Determine the (x, y) coordinate at the center of the cell enclosing the given text.  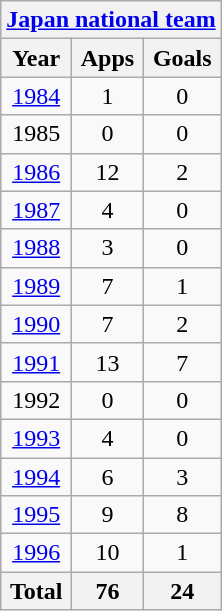
1988 (36, 248)
1992 (36, 400)
76 (108, 591)
8 (182, 515)
1984 (36, 96)
Year (36, 58)
24 (182, 591)
Japan national team (111, 20)
9 (108, 515)
1996 (36, 553)
1993 (36, 438)
13 (108, 362)
12 (108, 172)
1995 (36, 515)
Goals (182, 58)
1994 (36, 477)
6 (108, 477)
1989 (36, 286)
1985 (36, 134)
Total (36, 591)
1987 (36, 210)
1990 (36, 324)
1991 (36, 362)
Apps (108, 58)
10 (108, 553)
1986 (36, 172)
